Identify which cell holds the provided text, then report its [X, Y] central coordinate. 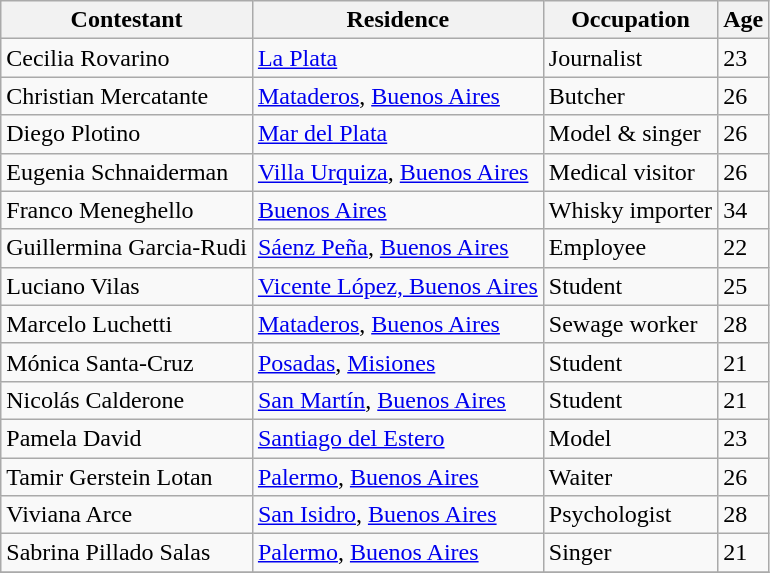
Pamela David [127, 438]
Occupation [630, 20]
Luciano Vilas [127, 286]
Villa Urquiza, Buenos Aires [398, 172]
Santiago del Estero [398, 438]
Mónica Santa-Cruz [127, 362]
Franco Meneghello [127, 210]
Diego Plotino [127, 134]
San Martín, Buenos Aires [398, 400]
La Plata [398, 58]
Model & singer [630, 134]
Medical visitor [630, 172]
Mar del Plata [398, 134]
Cecilia Rovarino [127, 58]
25 [744, 286]
Butcher [630, 96]
Psychologist [630, 515]
San Isidro, Buenos Aires [398, 515]
Nicolás Calderone [127, 400]
Buenos Aires [398, 210]
Model [630, 438]
Singer [630, 553]
Sewage worker [630, 324]
Sabrina Pillado Salas [127, 553]
Residence [398, 20]
Marcelo Luchetti [127, 324]
Tamir Gerstein Lotan [127, 477]
Vicente López, Buenos Aires [398, 286]
Eugenia Schnaiderman [127, 172]
Waiter [630, 477]
Posadas, Misiones [398, 362]
34 [744, 210]
Contestant [127, 20]
Employee [630, 248]
Guillermina Garcia-Rudi [127, 248]
Sáenz Peña, Buenos Aires [398, 248]
Whisky importer [630, 210]
Journalist [630, 58]
Christian Mercatante [127, 96]
22 [744, 248]
Age [744, 20]
Viviana Arce [127, 515]
